Search for the cell housing the specified text and yield its (X, Y) center coordinate. 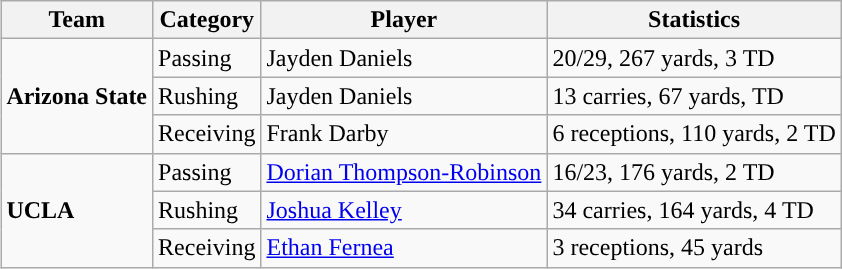
Category (207, 20)
Arizona State (77, 96)
Player (404, 20)
3 receptions, 45 yards (694, 248)
Ethan Fernea (404, 248)
Frank Darby (404, 134)
6 receptions, 110 yards, 2 TD (694, 134)
UCLA (77, 210)
Joshua Kelley (404, 210)
16/23, 176 yards, 2 TD (694, 172)
13 carries, 67 yards, TD (694, 96)
34 carries, 164 yards, 4 TD (694, 210)
Statistics (694, 20)
Team (77, 20)
20/29, 267 yards, 3 TD (694, 58)
Dorian Thompson-Robinson (404, 172)
